Search for the cell housing the specified text and yield its (x, y) center coordinate. 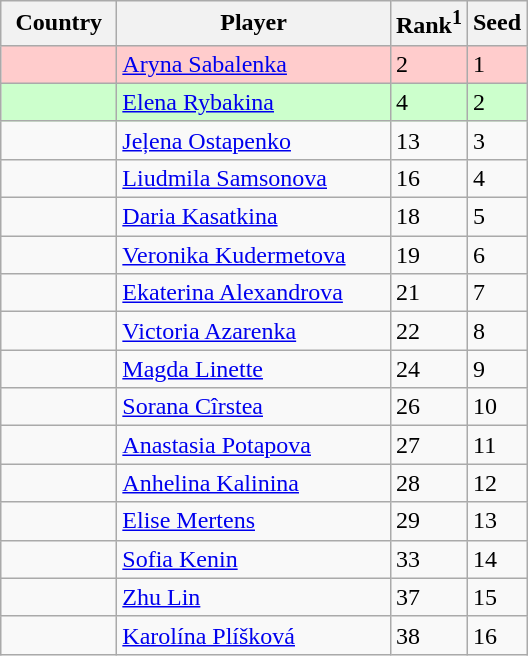
7 (496, 293)
8 (496, 331)
38 (428, 635)
19 (428, 255)
21 (428, 293)
Sofia Kenin (254, 559)
Seed (496, 24)
33 (428, 559)
26 (428, 407)
Country (59, 24)
10 (496, 407)
27 (428, 445)
28 (428, 483)
29 (428, 521)
Anastasia Potapova (254, 445)
Rank1 (428, 24)
1 (496, 64)
3 (496, 140)
15 (496, 597)
14 (496, 559)
Magda Linette (254, 369)
Elena Rybakina (254, 102)
12 (496, 483)
Karolína Plíšková (254, 635)
11 (496, 445)
18 (428, 217)
Jeļena Ostapenko (254, 140)
37 (428, 597)
9 (496, 369)
Victoria Azarenka (254, 331)
6 (496, 255)
Liudmila Samsonova (254, 178)
24 (428, 369)
Sorana Cîrstea (254, 407)
Player (254, 24)
Anhelina Kalinina (254, 483)
Elise Mertens (254, 521)
22 (428, 331)
5 (496, 217)
Veronika Kudermetova (254, 255)
Zhu Lin (254, 597)
Ekaterina Alexandrova (254, 293)
Daria Kasatkina (254, 217)
Aryna Sabalenka (254, 64)
